Output the (X, Y) coordinate of the center of the cell containing the given text.  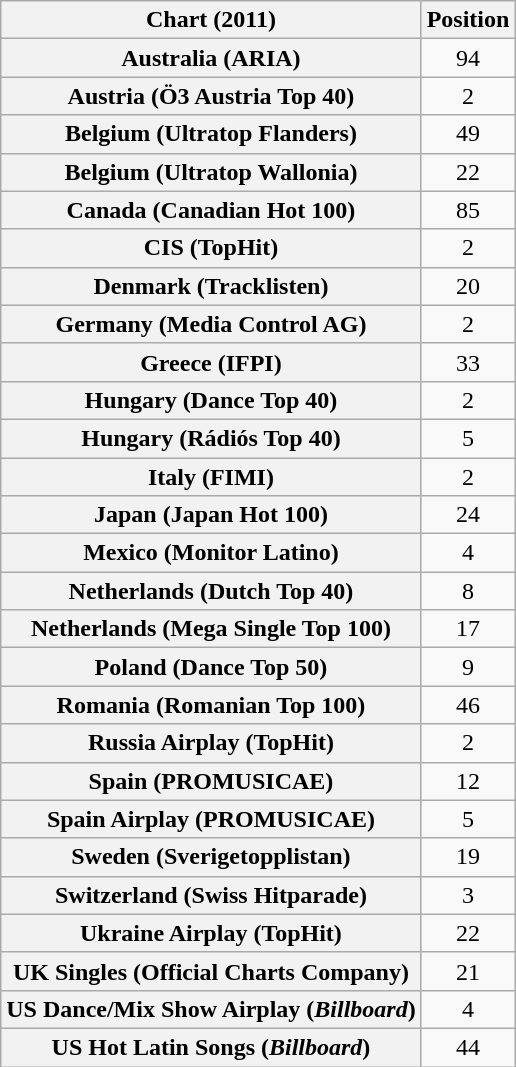
US Dance/Mix Show Airplay (Billboard) (211, 1009)
Mexico (Monitor Latino) (211, 553)
94 (468, 58)
Japan (Japan Hot 100) (211, 515)
CIS (TopHit) (211, 248)
49 (468, 134)
12 (468, 781)
3 (468, 895)
Greece (IFPI) (211, 362)
Chart (2011) (211, 20)
Germany (Media Control AG) (211, 324)
Belgium (Ultratop Wallonia) (211, 172)
Australia (ARIA) (211, 58)
Netherlands (Mega Single Top 100) (211, 629)
UK Singles (Official Charts Company) (211, 971)
20 (468, 286)
33 (468, 362)
Russia Airplay (TopHit) (211, 743)
Canada (Canadian Hot 100) (211, 210)
85 (468, 210)
Hungary (Dance Top 40) (211, 400)
Switzerland (Swiss Hitparade) (211, 895)
Denmark (Tracklisten) (211, 286)
Austria (Ö3 Austria Top 40) (211, 96)
Belgium (Ultratop Flanders) (211, 134)
46 (468, 705)
Sweden (Sverigetopplistan) (211, 857)
21 (468, 971)
Romania (Romanian Top 100) (211, 705)
Poland (Dance Top 50) (211, 667)
Netherlands (Dutch Top 40) (211, 591)
Spain Airplay (PROMUSICAE) (211, 819)
9 (468, 667)
44 (468, 1047)
Spain (PROMUSICAE) (211, 781)
Position (468, 20)
17 (468, 629)
Italy (FIMI) (211, 477)
8 (468, 591)
Hungary (Rádiós Top 40) (211, 438)
US Hot Latin Songs (Billboard) (211, 1047)
19 (468, 857)
24 (468, 515)
Ukraine Airplay (TopHit) (211, 933)
